For the text-containing cell, return its midpoint in [x, y] coordinate format. 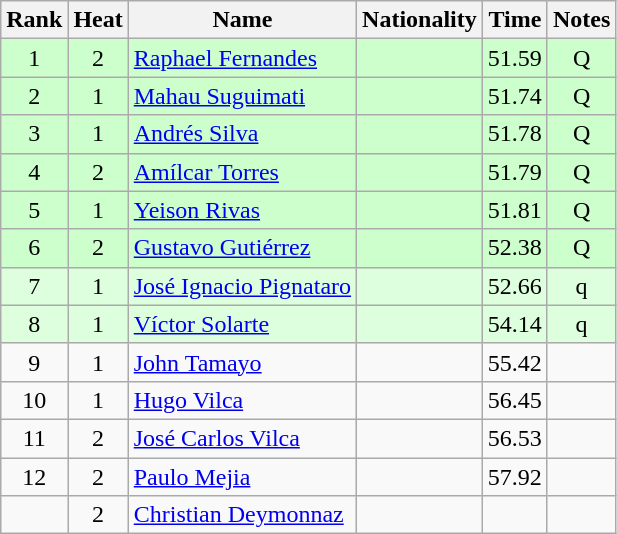
56.53 [514, 438]
7 [34, 286]
51.74 [514, 96]
12 [34, 477]
Heat [98, 20]
José Carlos Vilca [242, 438]
Christian Deymonnaz [242, 515]
Mahau Suguimati [242, 96]
Amílcar Torres [242, 172]
Nationality [420, 20]
51.78 [514, 134]
56.45 [514, 400]
11 [34, 438]
51.81 [514, 210]
Raphael Fernandes [242, 58]
10 [34, 400]
Víctor Solarte [242, 324]
Rank [34, 20]
3 [34, 134]
51.59 [514, 58]
55.42 [514, 362]
Andrés Silva [242, 134]
John Tamayo [242, 362]
4 [34, 172]
8 [34, 324]
José Ignacio Pignataro [242, 286]
Gustavo Gutiérrez [242, 248]
Yeison Rivas [242, 210]
57.92 [514, 477]
Name [242, 20]
52.38 [514, 248]
6 [34, 248]
51.79 [514, 172]
Hugo Vilca [242, 400]
54.14 [514, 324]
52.66 [514, 286]
5 [34, 210]
9 [34, 362]
Time [514, 20]
Notes [581, 20]
Paulo Mejia [242, 477]
